For the text-containing cell, return its midpoint in [X, Y] coordinate format. 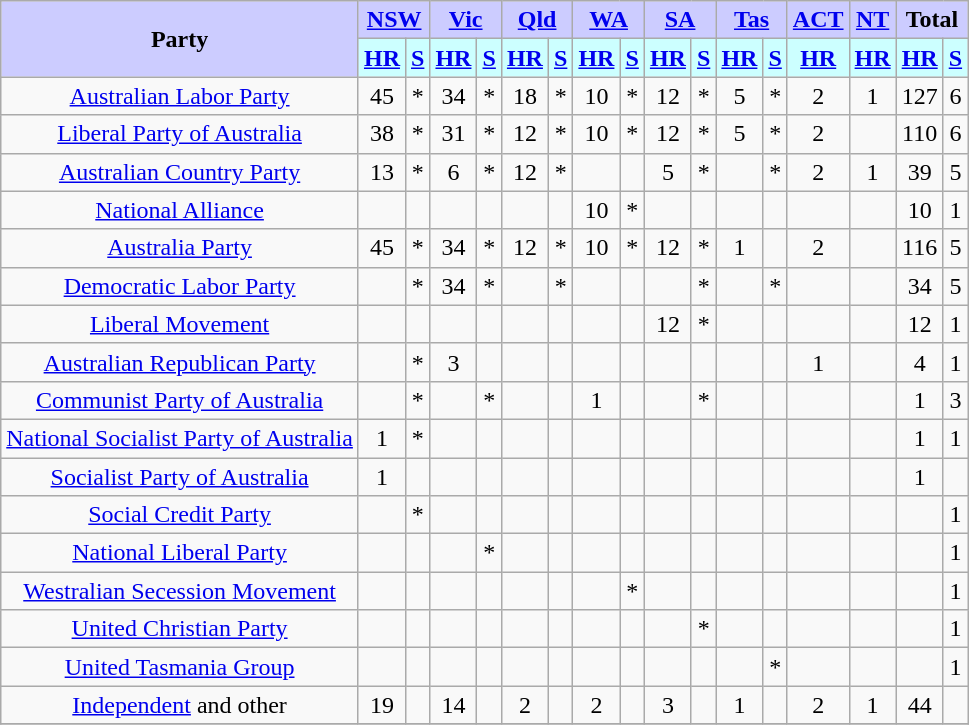
31 [454, 134]
WA [608, 20]
National Liberal Party [180, 553]
Australian Labor Party [180, 96]
19 [382, 705]
18 [524, 96]
38 [382, 134]
127 [920, 96]
116 [920, 248]
Tas [752, 20]
13 [382, 172]
Westralian Secession Movement [180, 591]
Australian Country Party [180, 172]
Australian Republican Party [180, 362]
4 [920, 362]
Democratic Labor Party [180, 286]
Liberal Party of Australia [180, 134]
Vic [466, 20]
NT [872, 20]
SA [680, 20]
Socialist Party of Australia [180, 477]
Social Credit Party [180, 515]
Independent and other [180, 705]
14 [454, 705]
United Christian Party [180, 629]
National Alliance [180, 210]
Communist Party of Australia [180, 400]
National Socialist Party of Australia [180, 438]
Total [932, 20]
Party [180, 39]
Australia Party [180, 248]
United Tasmania Group [180, 667]
NSW [394, 20]
Qld [536, 20]
Liberal Movement [180, 324]
110 [920, 134]
39 [920, 172]
ACT [818, 20]
44 [920, 705]
